Provide the [x, y] coordinate of the cell's center where the given text is located.  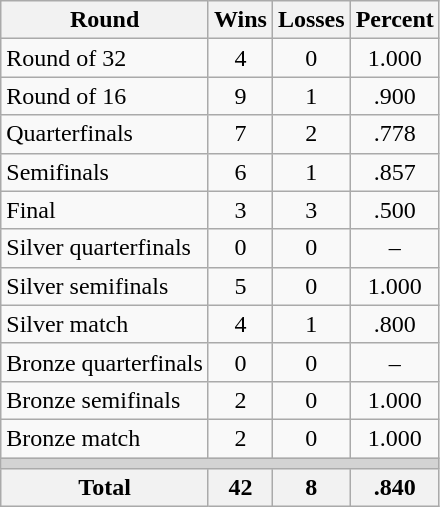
Semifinals [105, 172]
Total [105, 488]
Bronze quarterfinals [105, 362]
42 [240, 488]
.900 [394, 96]
Losses [311, 20]
6 [240, 172]
Round of 32 [105, 58]
Silver quarterfinals [105, 248]
.857 [394, 172]
Bronze semifinals [105, 400]
Round [105, 20]
.778 [394, 134]
.840 [394, 488]
Percent [394, 20]
7 [240, 134]
Silver semifinals [105, 286]
9 [240, 96]
5 [240, 286]
.500 [394, 210]
Bronze match [105, 438]
Wins [240, 20]
.800 [394, 324]
Silver match [105, 324]
Quarterfinals [105, 134]
8 [311, 488]
Round of 16 [105, 96]
Final [105, 210]
